Return the (x, y) coordinate for the center point of the cell that contains the specified text.  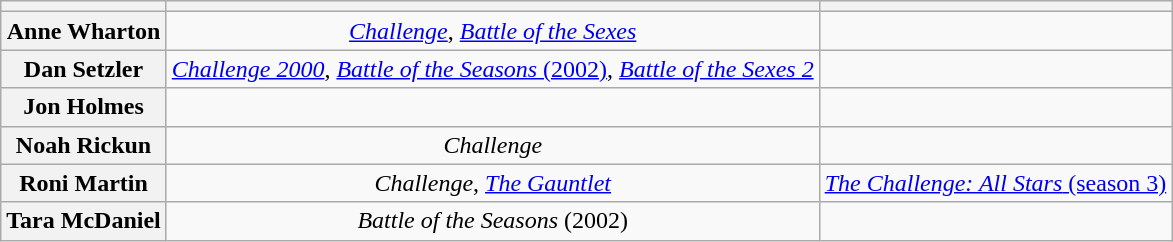
Challenge, Battle of the Sexes (492, 31)
Dan Setzler (84, 69)
Battle of the Seasons (2002) (492, 221)
Anne Wharton (84, 31)
Noah Rickun (84, 145)
The Challenge: All Stars (season 3) (996, 183)
Challenge (492, 145)
Challenge 2000, Battle of the Seasons (2002), Battle of the Sexes 2 (492, 69)
Tara McDaniel (84, 221)
Roni Martin (84, 183)
Jon Holmes (84, 107)
Challenge, The Gauntlet (492, 183)
